Locate the cell with the specified text and output its [X, Y] center coordinate. 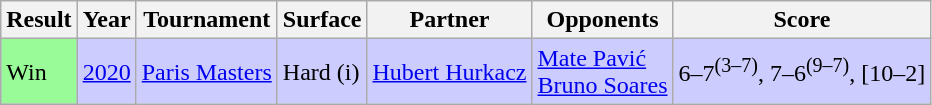
Tournament [206, 20]
Hubert Hurkacz [450, 72]
Mate Pavić Bruno Soares [602, 72]
Partner [450, 20]
2020 [106, 72]
6–7(3–7), 7–6(9–7), [10–2] [802, 72]
Year [106, 20]
Paris Masters [206, 72]
Win [39, 72]
Surface [322, 20]
Result [39, 20]
Hard (i) [322, 72]
Score [802, 20]
Opponents [602, 20]
